Scan for the cell matching the given text and deliver its (X, Y) coordinate at center. 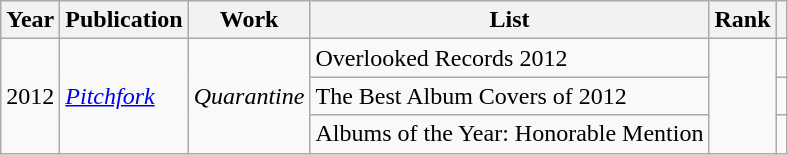
List (510, 20)
Publication (124, 20)
2012 (30, 96)
Rank (742, 20)
Pitchfork (124, 96)
Quarantine (249, 96)
The Best Album Covers of 2012 (510, 96)
Year (30, 20)
Overlooked Records 2012 (510, 58)
Work (249, 20)
Albums of the Year: Honorable Mention (510, 134)
